Locate the cell with the specified text and output its (x, y) center coordinate. 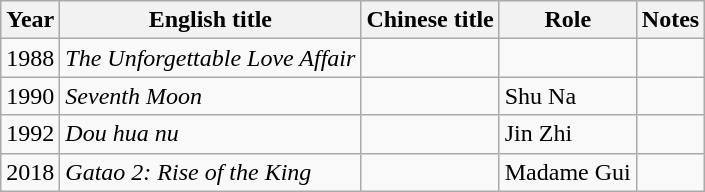
Shu Na (568, 96)
Gatao 2: Rise of the King (210, 172)
2018 (30, 172)
Dou hua nu (210, 134)
English title (210, 20)
Role (568, 20)
Madame Gui (568, 172)
Jin Zhi (568, 134)
1990 (30, 96)
1992 (30, 134)
Chinese title (430, 20)
Notes (670, 20)
The Unforgettable Love Affair (210, 58)
Year (30, 20)
Seventh Moon (210, 96)
1988 (30, 58)
